Find where the given text appears and provide that cell's center as (X, Y) coordinate. 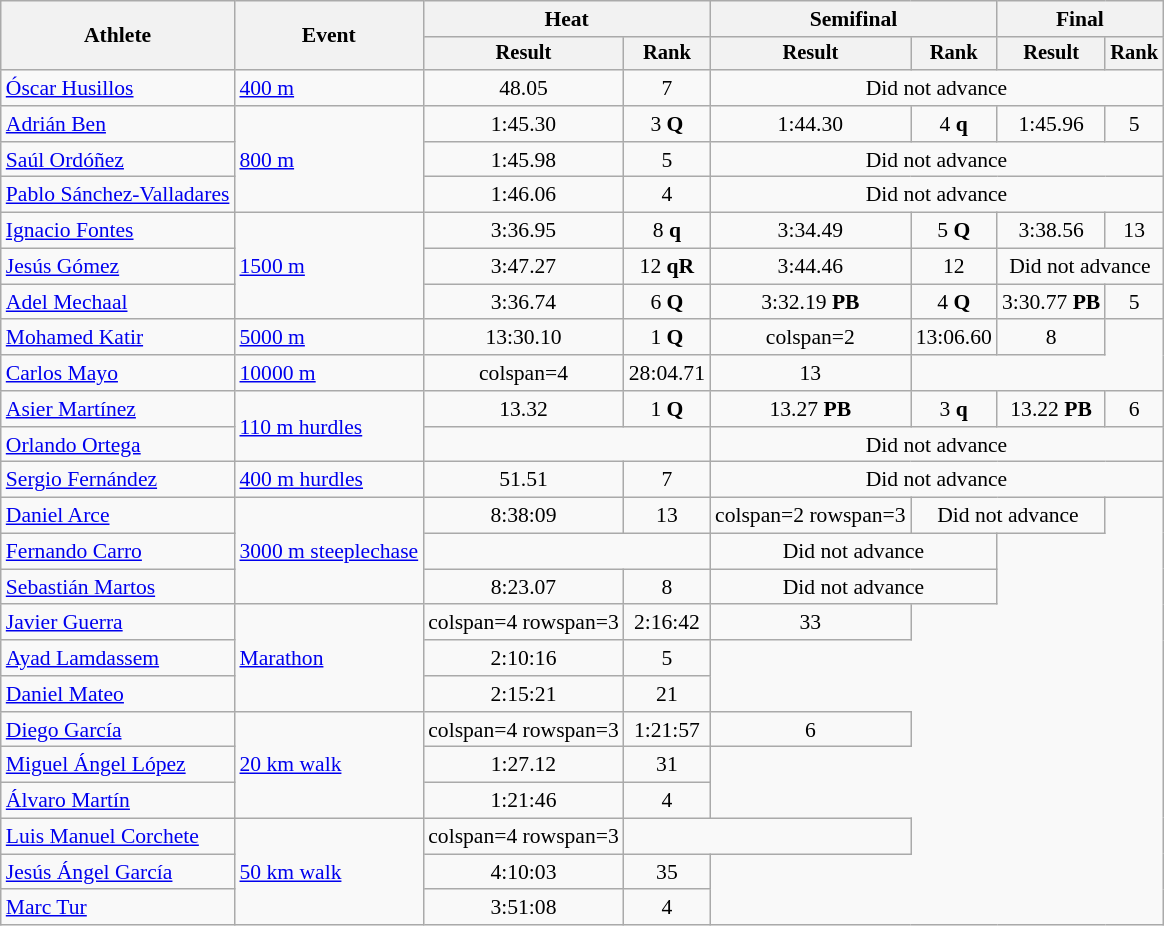
3:44.46 (810, 267)
400 m (328, 88)
21 (667, 694)
Asier Martínez (118, 409)
3:30.77 PB (1051, 302)
Carlos Mayo (118, 373)
Event (328, 36)
3:47.27 (524, 267)
5000 m (328, 338)
8:23.07 (524, 587)
3:34.49 (810, 231)
colspan=2 (810, 338)
33 (810, 623)
35 (667, 872)
28:04.71 (667, 373)
1:45.98 (524, 160)
3:38.56 (1051, 231)
Álvaro Martín (118, 801)
51.51 (524, 480)
3:32.19 PB (810, 302)
Daniel Arce (118, 516)
2:10:16 (524, 658)
1:45.96 (1051, 124)
3:36.95 (524, 231)
1:21:57 (667, 730)
12 qR (667, 267)
50 km walk (328, 872)
Diego García (118, 730)
Adrián Ben (118, 124)
31 (667, 765)
3:51:08 (524, 908)
1:21:46 (524, 801)
3 q (954, 409)
10000 m (328, 373)
Luis Manuel Corchete (118, 837)
Saúl Ordóñez (118, 160)
colspan=2 rowspan=3 (810, 516)
Fernando Carro (118, 552)
3000 m steeplechase (328, 552)
6 Q (667, 302)
Javier Guerra (118, 623)
4:10:03 (524, 872)
Marc Tur (118, 908)
Daniel Mateo (118, 694)
110 m hurdles (328, 426)
Athlete (118, 36)
400 m hurdles (328, 480)
colspan=4 (524, 373)
Heat (566, 19)
Óscar Husillos (118, 88)
20 km walk (328, 766)
13:30.10 (524, 338)
1:46.06 (524, 195)
Orlando Ortega (118, 445)
48.05 (524, 88)
Ignacio Fontes (118, 231)
Jesús Gómez (118, 267)
800 m (328, 160)
Semifinal (854, 19)
1:27.12 (524, 765)
Sergio Fernández (118, 480)
8:38:09 (524, 516)
2:16:42 (667, 623)
Pablo Sánchez-Valladares (118, 195)
1:44.30 (810, 124)
Adel Mechaal (118, 302)
5 Q (954, 231)
1:45.30 (524, 124)
2:15:21 (524, 694)
Final (1080, 19)
Jesús Ángel García (118, 872)
8 q (667, 231)
Mohamed Katir (118, 338)
Miguel Ángel López (118, 765)
4 q (954, 124)
3 Q (667, 124)
Sebastián Martos (118, 587)
1500 m (328, 266)
13.32 (524, 409)
12 (954, 267)
4 Q (954, 302)
13.27 PB (810, 409)
13:06.60 (954, 338)
Ayad Lamdassem (118, 658)
3:36.74 (524, 302)
Marathon (328, 658)
13.22 PB (1051, 409)
